Pinpoint the cell where the given text exists, returning its [X, Y] midpoint coordinate. 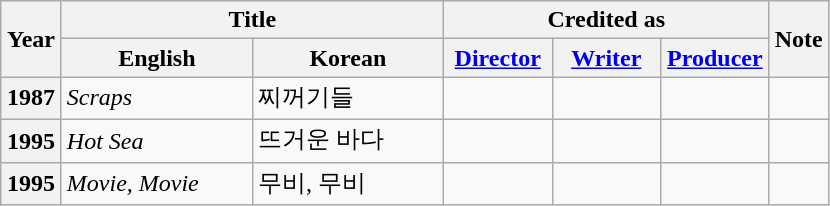
뜨거운 바다 [348, 140]
English [156, 58]
Title [252, 20]
Credited as [606, 20]
찌꺼기들 [348, 98]
무비, 무비 [348, 184]
Note [798, 39]
Scraps [156, 98]
Movie, Movie [156, 184]
Korean [348, 58]
Hot Sea [156, 140]
Producer [716, 58]
Director [498, 58]
Writer [606, 58]
Year [32, 39]
1987 [32, 98]
